Provide the [X, Y] coordinate of the cell's center where the given text is located.  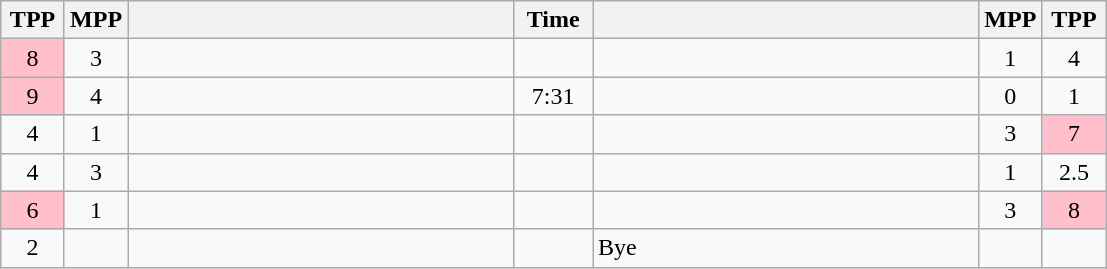
2 [33, 248]
9 [33, 96]
7 [1074, 134]
2.5 [1074, 172]
Time [554, 20]
6 [33, 210]
Bye [785, 248]
7:31 [554, 96]
0 [1011, 96]
